Capture the cell that displays the provided text and extract its (X, Y) central coordinate. 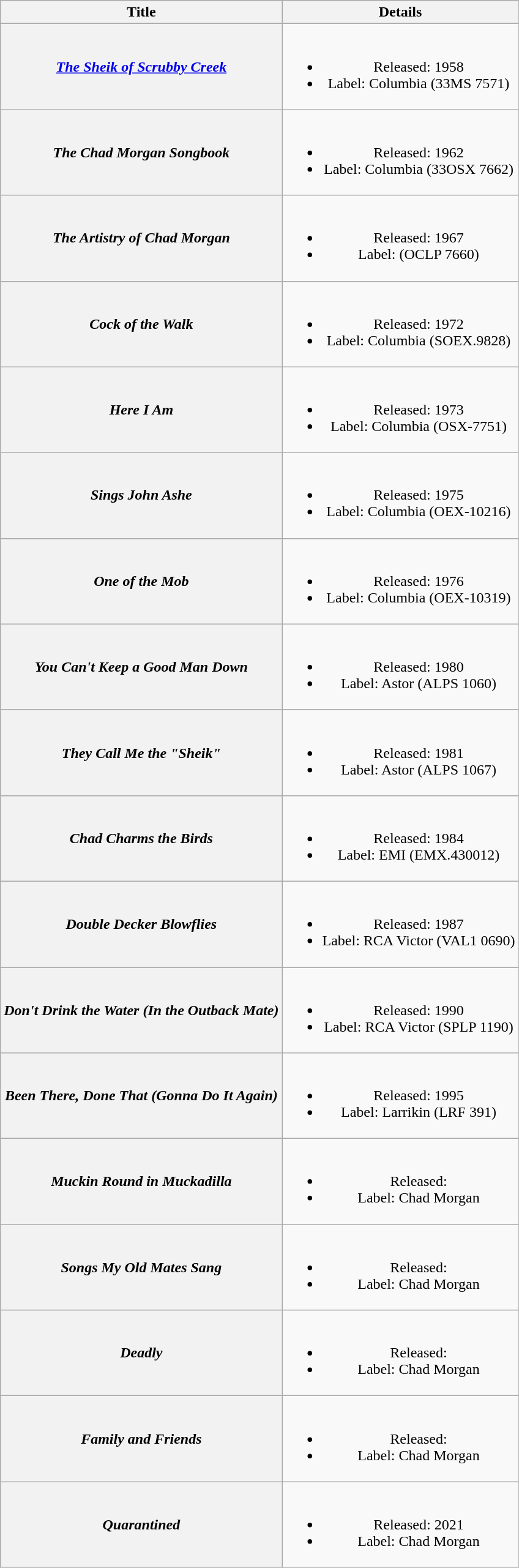
One of the Mob (141, 581)
Double Decker Blowflies (141, 924)
Released: 1973Label: Columbia (OSX-7751) (400, 410)
Released: 1987Label: RCA Victor (VAL1 0690) (400, 924)
The Sheik of Scrubby Creek (141, 67)
Released: 2021Label: Chad Morgan (400, 1525)
Family and Friends (141, 1439)
The Chad Morgan Songbook (141, 152)
Released: 1990Label: RCA Victor (SPLP 1190) (400, 1010)
Released: 1984Label: EMI (EMX.430012) (400, 838)
Released: 1962Label: Columbia (33OSX 7662) (400, 152)
Muckin Round in Muckadilla (141, 1182)
Released: 1975Label: Columbia (OEX-10216) (400, 495)
You Can't Keep a Good Man Down (141, 667)
Songs My Old Mates Sang (141, 1267)
Released: 1976Label: Columbia (OEX-10319) (400, 581)
Don't Drink the Water (In the Outback Mate) (141, 1010)
Released: 1972Label: Columbia (SOEX.9828) (400, 324)
Chad Charms the Birds (141, 838)
The Artistry of Chad Morgan (141, 238)
Details (400, 12)
Released: 1980Label: Astor (ALPS 1060) (400, 667)
Deadly (141, 1353)
Here I Am (141, 410)
They Call Me the "Sheik" (141, 752)
Sings John Ashe (141, 495)
Released: 1981Label: Astor (ALPS 1067) (400, 752)
Been There, Done That (Gonna Do It Again) (141, 1096)
Released: 1967Label: (OCLP 7660) (400, 238)
Quarantined (141, 1525)
Title (141, 12)
Released: 1958Label: Columbia (33MS 7571) (400, 67)
Cock of the Walk (141, 324)
Released: 1995Label: Larrikin (LRF 391) (400, 1096)
